Pinpoint the cell where the given text exists, returning its [x, y] midpoint coordinate. 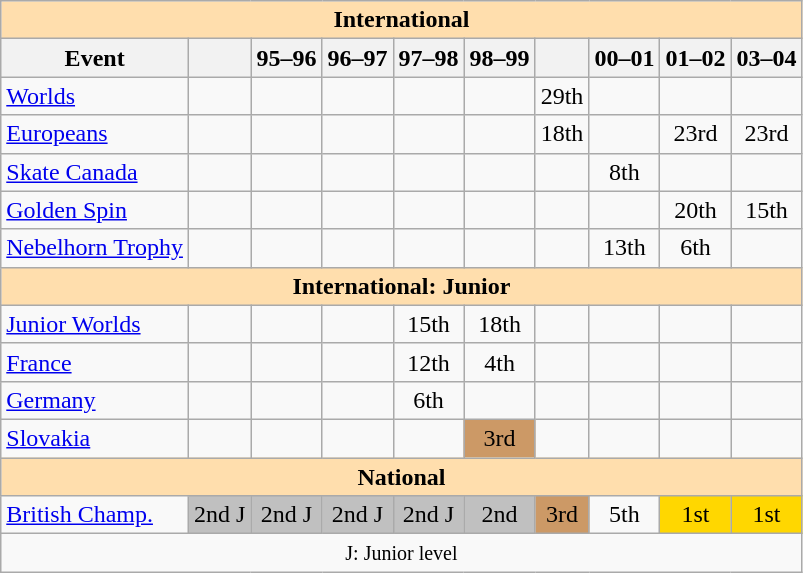
4th [500, 362]
J: Junior level [402, 553]
97–98 [428, 58]
France [95, 362]
8th [624, 172]
Skate Canada [95, 172]
03–04 [766, 58]
5th [624, 515]
International: Junior [402, 286]
98–99 [500, 58]
British Champ. [95, 515]
Germany [95, 400]
00–01 [624, 58]
Junior Worlds [95, 324]
Golden Spin [95, 210]
Nebelhorn Trophy [95, 248]
20th [696, 210]
Europeans [95, 134]
Event [95, 58]
Worlds [95, 96]
International [402, 20]
01–02 [696, 58]
96–97 [358, 58]
National [402, 477]
29th [562, 96]
12th [428, 362]
95–96 [286, 58]
13th [624, 248]
Slovakia [95, 438]
2nd [500, 515]
